Search for the cell housing the specified text and yield its [x, y] center coordinate. 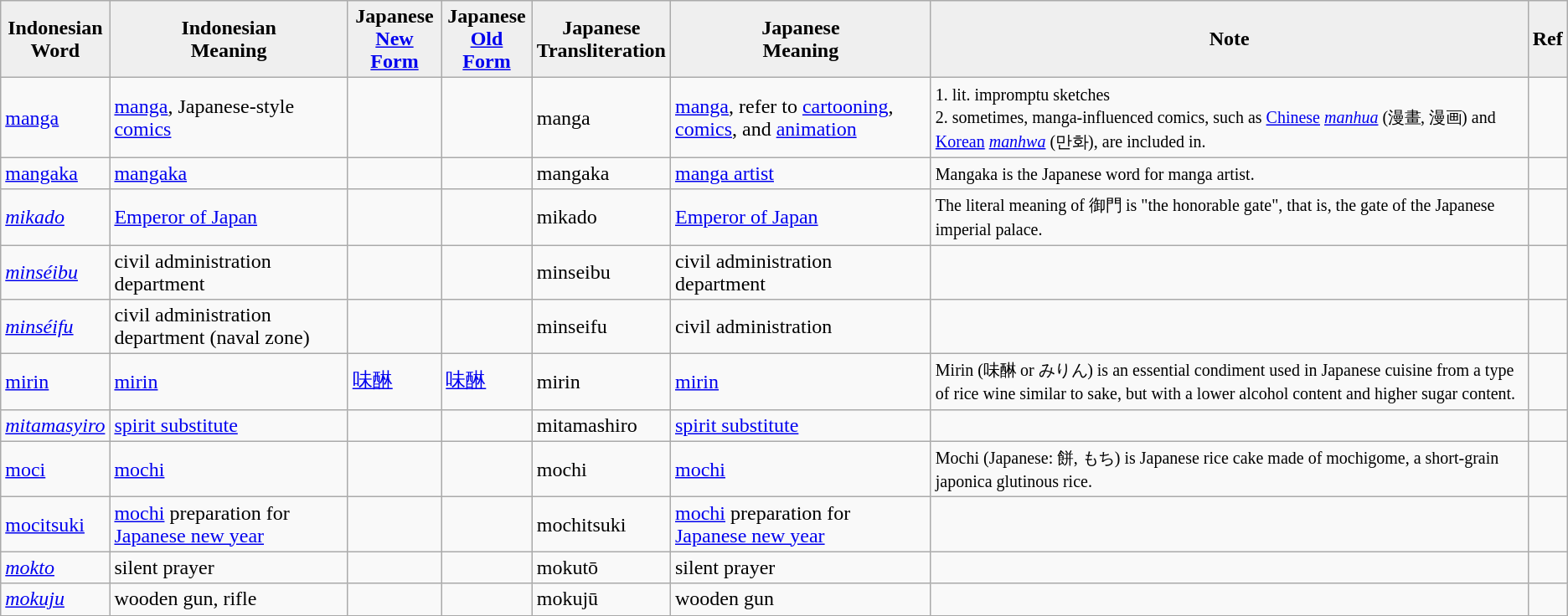
mocitsuki [55, 524]
manga, refer to cartooning, comics, and animation [801, 117]
minseibu [601, 271]
Note [1230, 39]
mokuju [55, 599]
wooden gun [801, 599]
Ref [1548, 39]
manga artist [801, 173]
Japanese Transliteration [601, 39]
civil administration department (naval zone) [229, 326]
mokto [55, 567]
minséibu [55, 271]
1. lit. impromptu sketches 2. sometimes, manga-influenced comics, such as Chinese manhua (漫畫, 漫画) and Korean manhwa (만화), are included in. [1230, 117]
Mangaka is the Japanese word for manga artist. [1230, 173]
mokutō [601, 567]
mokujū [601, 599]
The literal meaning of 御門 is "the honorable gate", that is, the gate of the Japanese imperial palace. [1230, 218]
mitamashiro [601, 425]
Japanese Old Form [487, 39]
mochitsuki [601, 524]
Indonesian Word [55, 39]
moci [55, 469]
minséifu [55, 326]
Japanese Meaning [801, 39]
Indonesian Meaning [229, 39]
minseifu [601, 326]
Japanese New Form [395, 39]
Mochi (Japanese: 餅, もち) is Japanese rice cake made of mochigome, a short-grain japonica glutinous rice. [1230, 469]
mitamasyiro [55, 425]
civil administration [801, 326]
manga, Japanese-style comics [229, 117]
wooden gun, rifle [229, 599]
